For the text-containing cell, return its midpoint in [x, y] coordinate format. 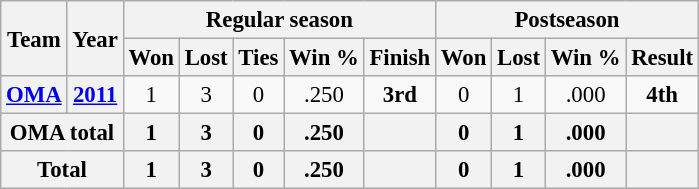
3rd [400, 95]
OMA total [62, 133]
Team [34, 38]
Result [662, 58]
Postseason [568, 20]
Ties [258, 58]
OMA [34, 95]
Regular season [279, 20]
Total [62, 170]
Year [95, 38]
4th [662, 95]
2011 [95, 95]
Finish [400, 58]
